Capture the cell that displays the provided text and extract its [x, y] central coordinate. 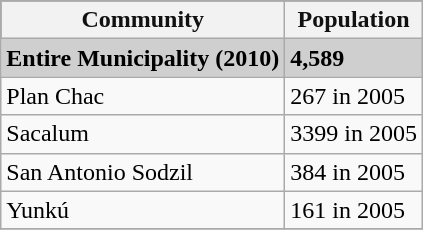
384 in 2005 [354, 172]
267 in 2005 [354, 96]
Plan Chac [143, 96]
161 in 2005 [354, 210]
3399 in 2005 [354, 134]
Population [354, 20]
Yunkú [143, 210]
Community [143, 20]
Sacalum [143, 134]
San Antonio Sodzil [143, 172]
Entire Municipality (2010) [143, 58]
4,589 [354, 58]
